Return (x, y) of the center of cell containing provided text 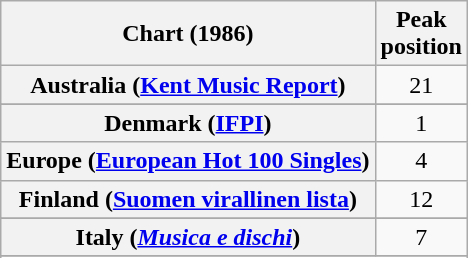
1 (421, 123)
Italy (Musica e dischi) (188, 237)
4 (421, 161)
7 (421, 237)
Peakposition (421, 34)
Chart (1986) (188, 34)
12 (421, 199)
Europe (European Hot 100 Singles) (188, 161)
Australia (Kent Music Report) (188, 85)
Denmark (IFPI) (188, 123)
Finland (Suomen virallinen lista) (188, 199)
21 (421, 85)
